Identify which cell holds the provided text, then report its [X, Y] central coordinate. 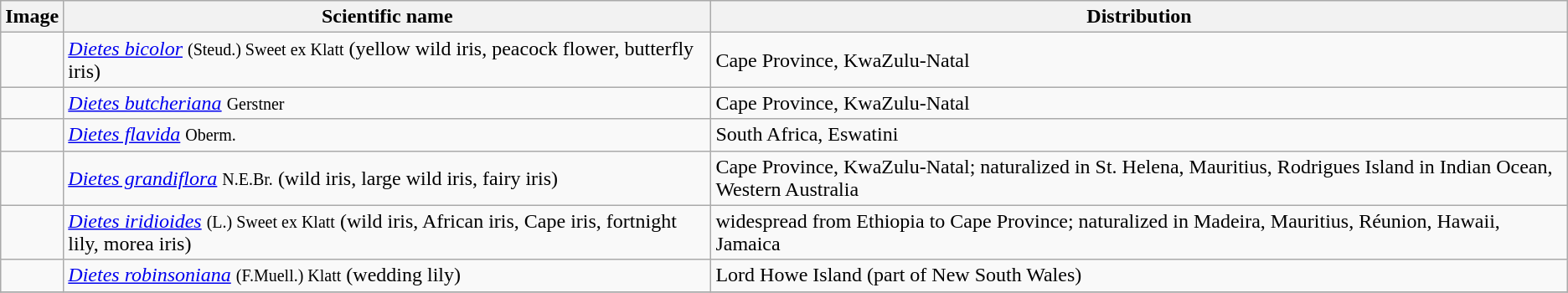
Dietes iridioides (L.) Sweet ex Klatt (wild iris, African iris, Cape iris, fortnight lily, morea iris) [387, 233]
Dietes butcheriana Gerstner [387, 103]
Cape Province, KwaZulu-Natal; naturalized in St. Helena, Mauritius, Rodrigues Island in Indian Ocean, Western Australia [1139, 177]
widespread from Ethiopia to Cape Province; naturalized in Madeira, Mauritius, Réunion, Hawaii, Jamaica [1139, 233]
Image [32, 17]
South Africa, Eswatini [1139, 135]
Dietes grandiflora N.E.Br. (wild iris, large wild iris, fairy iris) [387, 177]
Dietes robinsoniana (F.Muell.) Klatt (wedding lily) [387, 275]
Dietes bicolor (Steud.) Sweet ex Klatt (yellow wild iris, peacock flower, butterfly iris) [387, 60]
Scientific name [387, 17]
Lord Howe Island (part of New South Wales) [1139, 275]
Distribution [1139, 17]
Dietes flavida Oberm. [387, 135]
